Scan for the cell matching the given text and deliver its (X, Y) coordinate at center. 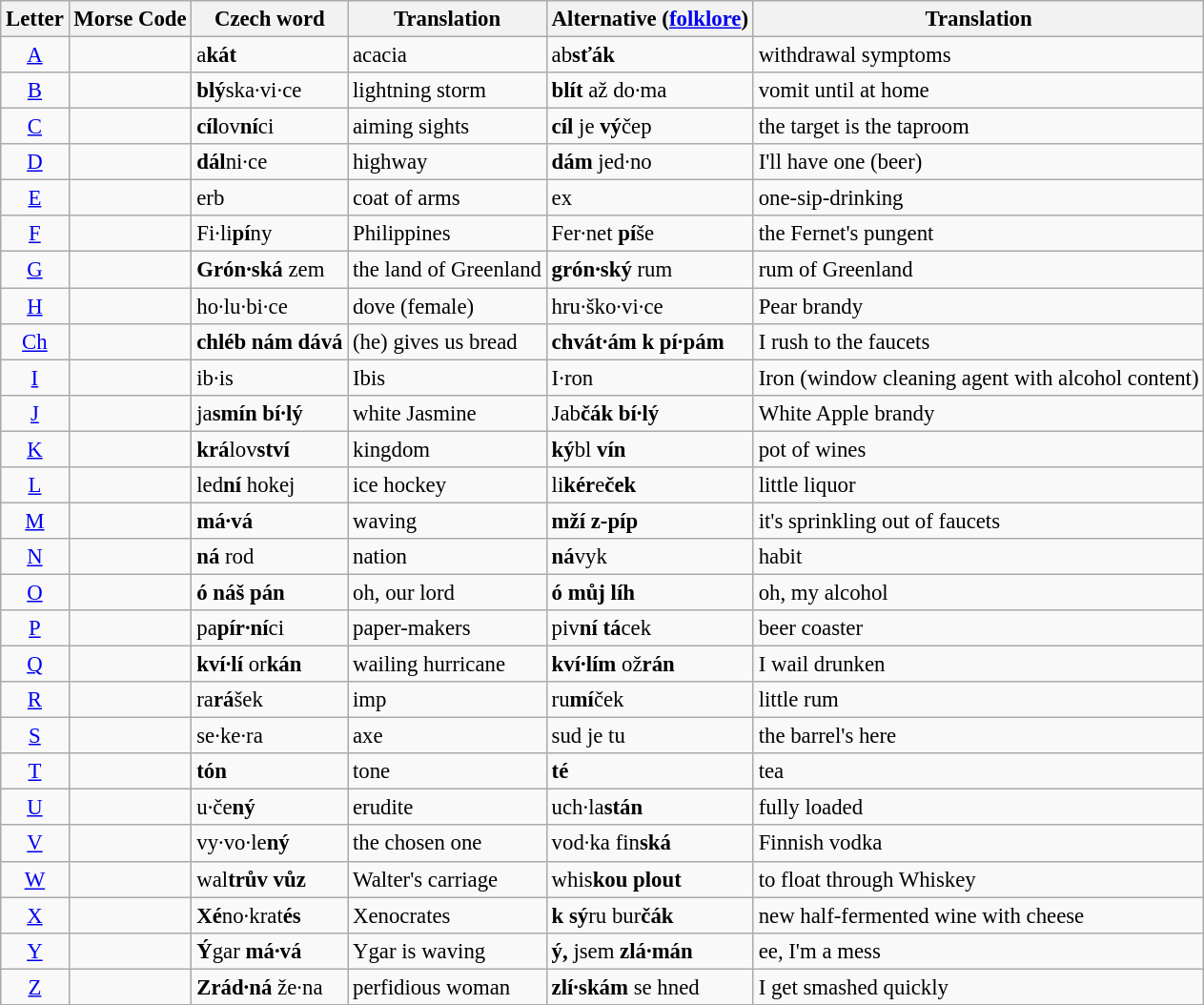
u·čený (270, 808)
chléb nám dává (270, 341)
mží z-píp (650, 521)
U (34, 808)
Philippines (448, 234)
ee, I'm a mess (978, 951)
cílovníci (270, 127)
rum of Greenland (978, 270)
vy·vo·lený (270, 844)
dám jed·no (650, 162)
má·vá (270, 521)
habit (978, 557)
Xenocrates (448, 915)
I'll have one (beer) (978, 162)
papír·níci (270, 628)
kví·lím ožrán (650, 665)
new half-fermented wine with cheese (978, 915)
pot of wines (978, 449)
acacia (448, 55)
Czech word (270, 19)
ó můj líh (650, 592)
D (34, 162)
the chosen one (448, 844)
kví·lí orkán (270, 665)
I get smashed quickly (978, 987)
blýska·vi·ce (270, 91)
aiming sights (448, 127)
tea (978, 771)
O (34, 592)
kýbl vín (650, 449)
Grón·ská zem (270, 270)
waving (448, 521)
pivní tácek (650, 628)
erb (270, 198)
Fer·net píše (650, 234)
Z (34, 987)
beer coaster (978, 628)
I rush to the faucets (978, 341)
té (650, 771)
Jabčák bí·lý (650, 413)
oh, my alcohol (978, 592)
ý, jsem zlá·mán (650, 951)
likéreček (650, 485)
I·ron (650, 378)
akát (270, 55)
Morse Code (130, 19)
Ýgar má·vá (270, 951)
P (34, 628)
ex (650, 198)
rarášek (270, 700)
G (34, 270)
ib·is (270, 378)
N (34, 557)
Alternative (folklore) (650, 19)
I wail drunken (978, 665)
nation (448, 557)
little rum (978, 700)
absťák (650, 55)
the barrel's here (978, 736)
Letter (34, 19)
Q (34, 665)
se·ke·ra (270, 736)
white Jasmine (448, 413)
perfidious woman (448, 987)
J (34, 413)
White Apple brandy (978, 413)
Walter's carriage (448, 879)
ho·lu·bi·ce (270, 306)
withdrawal symptoms (978, 55)
paper-makers (448, 628)
S (34, 736)
Y (34, 951)
waltrův vůz (270, 879)
dove (female) (448, 306)
sud je tu (650, 736)
little liquor (978, 485)
W (34, 879)
imp (448, 700)
A (34, 55)
coat of arms (448, 198)
Iron (window cleaning agent with alcohol content) (978, 378)
tone (448, 771)
Ibis (448, 378)
Ygar is waving (448, 951)
one-sip-drinking (978, 198)
it's sprinkling out of faucets (978, 521)
to float through Whiskey (978, 879)
lightning storm (448, 91)
ice hockey (448, 485)
highway (448, 162)
(he) gives us bread (448, 341)
grón·ský rum (650, 270)
the land of Greenland (448, 270)
zlí·skám se hned (650, 987)
H (34, 306)
Zrád·ná že·na (270, 987)
blít až do·ma (650, 91)
cíl je výčep (650, 127)
k sýru burčák (650, 915)
tón (270, 771)
jasmín bí·lý (270, 413)
I (34, 378)
ó náš pán (270, 592)
vomit until at home (978, 91)
whiskou plout (650, 879)
M (34, 521)
T (34, 771)
dálni·ce (270, 162)
B (34, 91)
L (34, 485)
Xéno·kratés (270, 915)
X (34, 915)
kingdom (448, 449)
hru·ško·vi·ce (650, 306)
the Fernet's pungent (978, 234)
axe (448, 736)
Finnish vodka (978, 844)
rumíček (650, 700)
ná rod (270, 557)
C (34, 127)
E (34, 198)
fully loaded (978, 808)
oh, our lord (448, 592)
chvát·ám k pí·pám (650, 341)
království (270, 449)
návyk (650, 557)
Fi·lipíny (270, 234)
lední hokej (270, 485)
uch·lastán (650, 808)
R (34, 700)
K (34, 449)
erudite (448, 808)
Ch (34, 341)
vod·ka finská (650, 844)
F (34, 234)
wailing hurricane (448, 665)
Pear brandy (978, 306)
the target is the taproom (978, 127)
V (34, 844)
